Identify which cell holds the provided text, then report its (x, y) central coordinate. 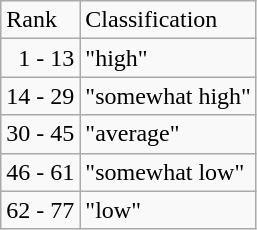
Rank (40, 20)
14 - 29 (40, 96)
"low" (168, 210)
"average" (168, 134)
"somewhat low" (168, 172)
62 - 77 (40, 210)
46 - 61 (40, 172)
1 - 13 (40, 58)
"somewhat high" (168, 96)
"high" (168, 58)
Classification (168, 20)
30 - 45 (40, 134)
